Determine the (x, y) coordinate at the center of the cell enclosing the given text.  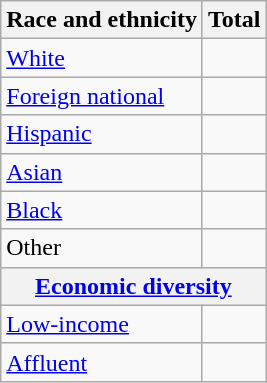
Asian (102, 172)
White (102, 58)
Other (102, 248)
Total (234, 20)
Race and ethnicity (102, 20)
Affluent (102, 362)
Low-income (102, 324)
Foreign national (102, 96)
Hispanic (102, 134)
Economic diversity (134, 286)
Black (102, 210)
